Determine the [x, y] coordinate at the center of the cell enclosing the given text.  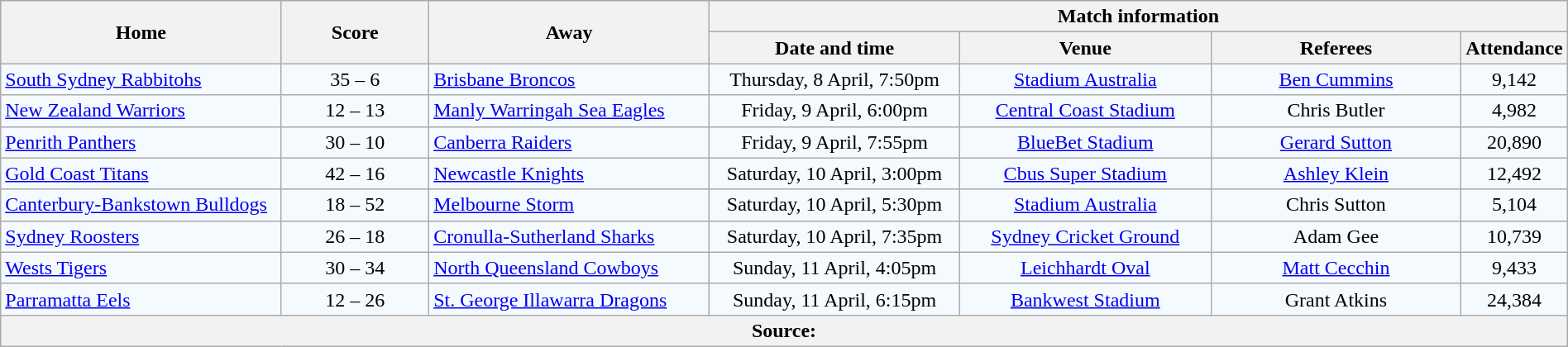
Saturday, 10 April, 3:00pm [835, 173]
Matt Cecchin [1336, 268]
Date and time [835, 48]
Home [141, 32]
Sydney Cricket Ground [1085, 236]
9,433 [1514, 268]
Parramatta Eels [141, 299]
Sydney Roosters [141, 236]
Referees [1336, 48]
26 – 18 [356, 236]
Attendance [1514, 48]
Melbourne Storm [569, 205]
Score [356, 32]
18 – 52 [356, 205]
Central Coast Stadium [1085, 111]
12,492 [1514, 173]
4,982 [1514, 111]
Saturday, 10 April, 7:35pm [835, 236]
Newcastle Knights [569, 173]
42 – 16 [356, 173]
North Queensland Cowboys [569, 268]
12 – 26 [356, 299]
Bankwest Stadium [1085, 299]
30 – 34 [356, 268]
Thursday, 8 April, 7:50pm [835, 79]
Cbus Super Stadium [1085, 173]
Penrith Panthers [141, 142]
BlueBet Stadium [1085, 142]
Wests Tigers [141, 268]
Sunday, 11 April, 6:15pm [835, 299]
Gerard Sutton [1336, 142]
Canterbury-Bankstown Bulldogs [141, 205]
9,142 [1514, 79]
20,890 [1514, 142]
Friday, 9 April, 6:00pm [835, 111]
Cronulla-Sutherland Sharks [569, 236]
South Sydney Rabbitohs [141, 79]
Venue [1085, 48]
Ashley Klein [1336, 173]
Friday, 9 April, 7:55pm [835, 142]
Grant Atkins [1336, 299]
30 – 10 [356, 142]
Manly Warringah Sea Eagles [569, 111]
Source: [784, 330]
Leichhardt Oval [1085, 268]
Chris Sutton [1336, 205]
St. George Illawarra Dragons [569, 299]
Canberra Raiders [569, 142]
5,104 [1514, 205]
Chris Butler [1336, 111]
35 – 6 [356, 79]
Brisbane Broncos [569, 79]
24,384 [1514, 299]
Ben Cummins [1336, 79]
Adam Gee [1336, 236]
Match information [1139, 17]
Gold Coast Titans [141, 173]
Saturday, 10 April, 5:30pm [835, 205]
Sunday, 11 April, 4:05pm [835, 268]
Away [569, 32]
10,739 [1514, 236]
New Zealand Warriors [141, 111]
12 – 13 [356, 111]
